For the text-containing cell, return its midpoint in (X, Y) coordinate format. 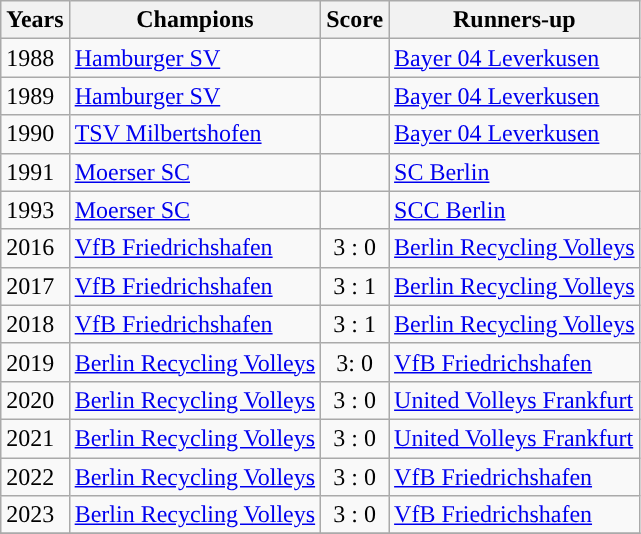
2019 (35, 362)
Years (35, 20)
2017 (35, 286)
SCC Berlin (514, 210)
Champions (194, 20)
2021 (35, 438)
2020 (35, 400)
Score (355, 20)
1991 (35, 172)
SC Berlin (514, 172)
1990 (35, 134)
2022 (35, 477)
TSV Milbertshofen (194, 134)
1989 (35, 96)
1993 (35, 210)
1988 (35, 58)
2018 (35, 324)
2023 (35, 515)
Runners-up (514, 20)
3: 0 (355, 362)
2016 (35, 248)
